Return the (X, Y) coordinate for the center point of the cell that contains the specified text.  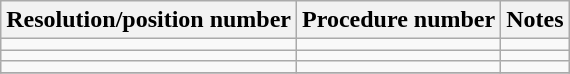
Procedure number (399, 20)
Notes (535, 20)
Resolution/position number (149, 20)
